Determine the (X, Y) coordinate at the center of the cell enclosing the given text.  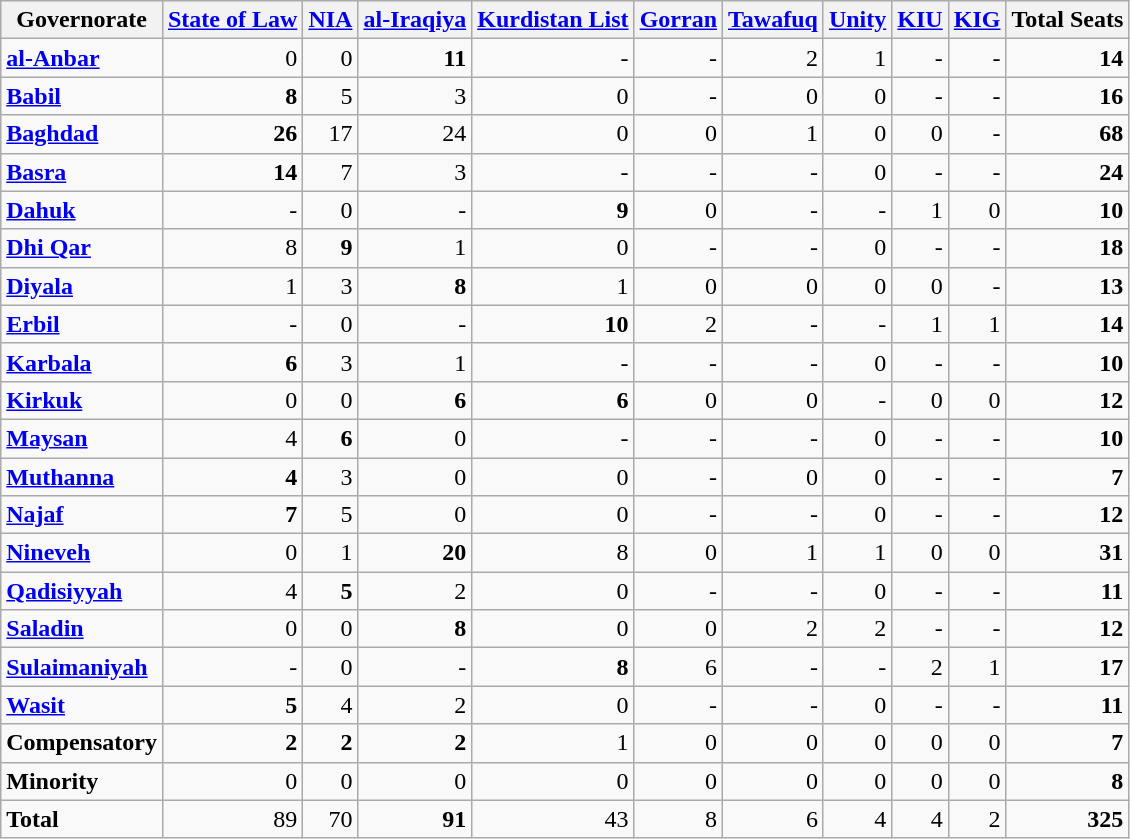
Dahuk (82, 210)
State of Law (232, 20)
Unity (857, 20)
91 (415, 819)
16 (1068, 96)
43 (553, 819)
Sulaimaniyah (82, 667)
KIU (920, 20)
Kurdistan List (553, 20)
al-Anbar (82, 58)
13 (1068, 286)
Total Seats (1068, 20)
Basra (82, 172)
Wasit (82, 705)
Minority (82, 781)
Maysan (82, 438)
18 (1068, 248)
Muthanna (82, 477)
Governorate (82, 20)
Tawafuq (774, 20)
Total (82, 819)
26 (232, 134)
Babil (82, 96)
Saladin (82, 629)
Karbala (82, 362)
325 (1068, 819)
Dhi Qar (82, 248)
Erbil (82, 324)
70 (330, 819)
89 (232, 819)
20 (415, 553)
Nineveh (82, 553)
Compensatory (82, 743)
Baghdad (82, 134)
KIG (977, 20)
Najaf (82, 515)
NIA (330, 20)
Gorran (678, 20)
Kirkuk (82, 400)
68 (1068, 134)
Qadisiyyah (82, 591)
al-Iraqiya (415, 20)
31 (1068, 553)
Diyala (82, 286)
